Scan for the cell matching the given text and deliver its [X, Y] coordinate at center. 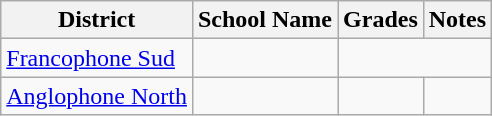
School Name [264, 20]
Francophone Sud [97, 58]
Anglophone North [97, 96]
District [97, 20]
Grades [381, 20]
Notes [457, 20]
